Pinpoint the cell where the given text exists, returning its (x, y) midpoint coordinate. 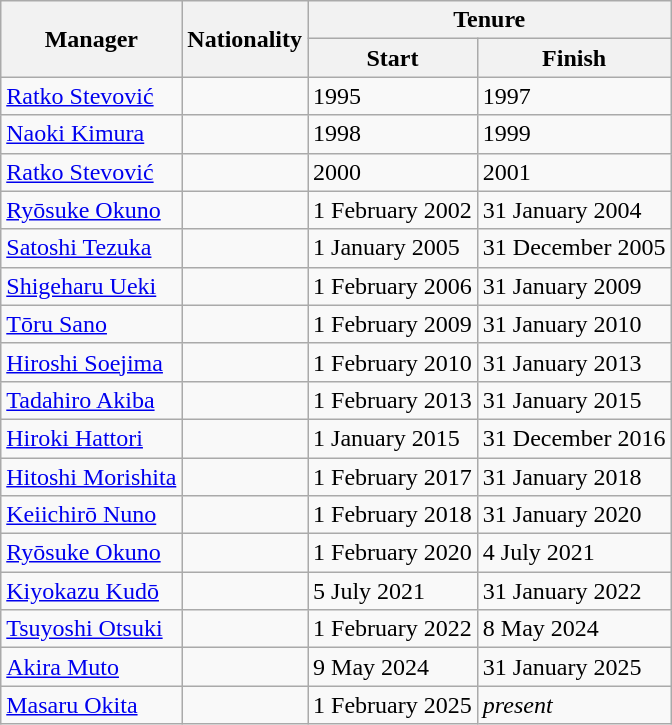
1 February 2002 (393, 210)
8 May 2024 (574, 629)
1 February 2018 (393, 515)
Shigeharu Ueki (92, 286)
1 February 2013 (393, 400)
31 December 2005 (574, 248)
Hiroki Hattori (92, 438)
31 January 2013 (574, 362)
31 January 2020 (574, 515)
Start (393, 58)
31 December 2016 (574, 438)
31 January 2009 (574, 286)
1 February 2017 (393, 477)
1 February 2010 (393, 362)
1 January 2015 (393, 438)
1 February 2006 (393, 286)
1 February 2025 (393, 705)
present (574, 705)
Akira Muto (92, 667)
1997 (574, 96)
1 February 2022 (393, 629)
1995 (393, 96)
Hitoshi Morishita (92, 477)
Manager (92, 39)
1 February 2020 (393, 553)
Satoshi Tezuka (92, 248)
1999 (574, 134)
1 February 2009 (393, 324)
Tsuyoshi Otsuki (92, 629)
9 May 2024 (393, 667)
1998 (393, 134)
Masaru Okita (92, 705)
4 July 2021 (574, 553)
31 January 2025 (574, 667)
2001 (574, 172)
31 January 2004 (574, 210)
5 July 2021 (393, 591)
Tenure (490, 20)
Keiichirō Nuno (92, 515)
Hiroshi Soejima (92, 362)
Tōru Sano (92, 324)
31 January 2018 (574, 477)
31 January 2015 (574, 400)
31 January 2022 (574, 591)
2000 (393, 172)
1 January 2005 (393, 248)
Naoki Kimura (92, 134)
Nationality (245, 39)
Kiyokazu Kudō (92, 591)
Tadahiro Akiba (92, 400)
Finish (574, 58)
31 January 2010 (574, 324)
